Provide the [x, y] coordinate of the cell's center where the given text is located.  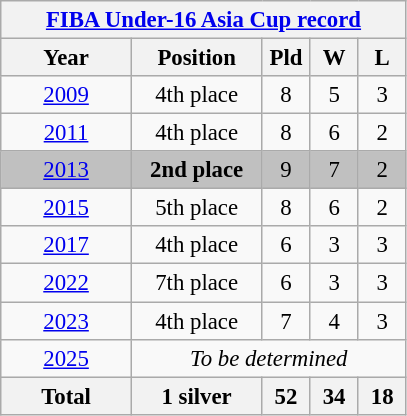
5 [334, 95]
2025 [66, 358]
2017 [66, 245]
Total [66, 396]
34 [334, 396]
5th place [196, 208]
4 [334, 321]
2023 [66, 321]
To be determined [268, 358]
FIBA Under-16 Asia Cup record [204, 20]
2022 [66, 283]
Year [66, 58]
W [334, 58]
2nd place [196, 170]
7th place [196, 283]
Pld [286, 58]
L [382, 58]
Position [196, 58]
18 [382, 396]
9 [286, 170]
2013 [66, 170]
2015 [66, 208]
1 silver [196, 396]
52 [286, 396]
2009 [66, 95]
2011 [66, 133]
